Scan for the cell matching the given text and deliver its [X, Y] coordinate at center. 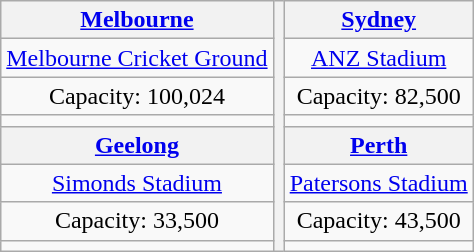
ANZ Stadium [378, 58]
Capacity: 82,500 [378, 96]
Melbourne Cricket Ground [137, 58]
Capacity: 100,024 [137, 96]
Capacity: 43,500 [378, 221]
Patersons Stadium [378, 183]
Sydney [378, 20]
Simonds Stadium [137, 183]
Melbourne [137, 20]
Perth [378, 145]
Capacity: 33,500 [137, 221]
Geelong [137, 145]
